From the cell containing the given text, extract its center point as (X, Y) coordinate. 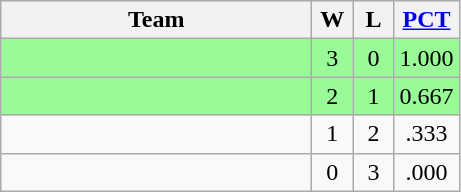
Team (156, 20)
.333 (426, 134)
L (374, 20)
1.000 (426, 58)
0.667 (426, 96)
PCT (426, 20)
W (332, 20)
.000 (426, 172)
